Scan for the cell matching the given text and deliver its [x, y] coordinate at center. 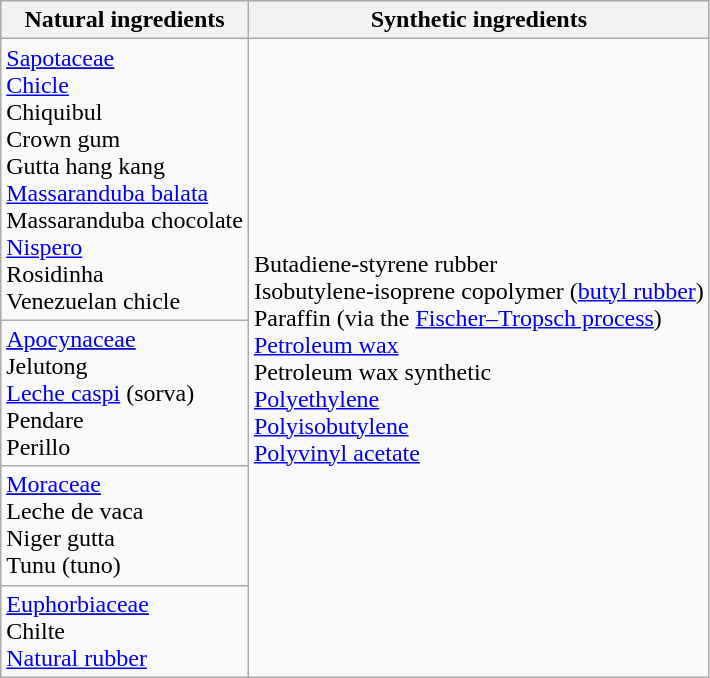
Synthetic ingredients [478, 20]
MoraceaeLeche de vacaNiger guttaTunu (tuno) [125, 526]
ApocynaceaeJelutongLeche caspi (sorva)PendarePerillo [125, 393]
SapotaceaeChicleChiquibulCrown gumGutta hang kangMassaranduba balataMassaranduba chocolateNisperoRosidinhaVenezuelan chicle [125, 180]
Natural ingredients [125, 20]
EuphorbiaceaeChilteNatural rubber [125, 631]
